Determine the [X, Y] coordinate at the center of the cell enclosing the given text.  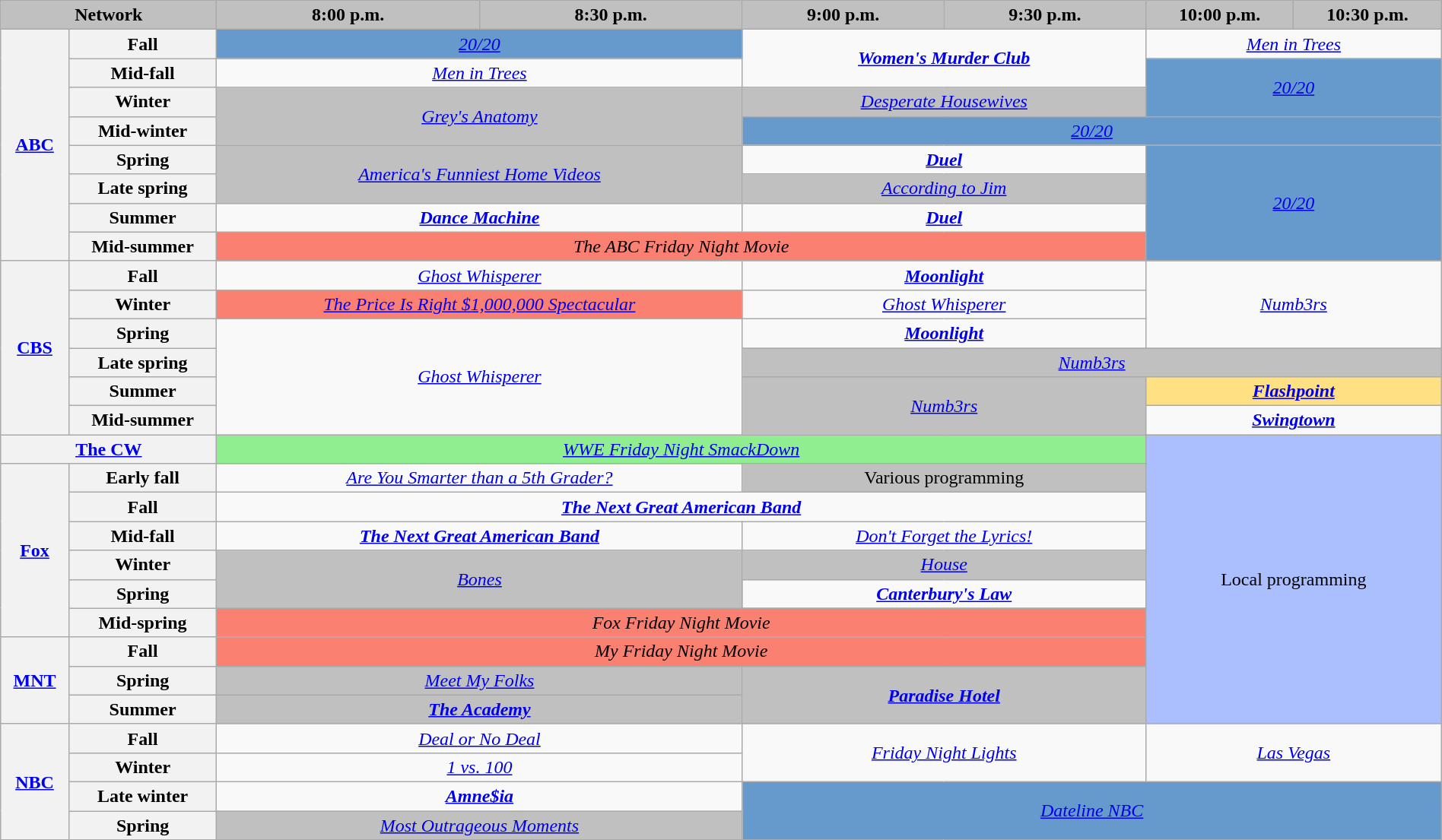
NBC [35, 781]
Flashpoint [1293, 391]
Late winter [143, 796]
Grey's Anatomy [479, 116]
Are You Smarter than a 5th Grader? [479, 478]
1 vs. 100 [479, 767]
Desperate Housewives [944, 102]
Mid-winter [143, 131]
Early fall [143, 478]
9:00 p.m. [843, 15]
Paradise Hotel [944, 695]
Amne$ia [479, 796]
Dateline NBC [1092, 810]
The Price Is Right $1,000,000 Spectacular [479, 304]
Don't Forget the Lyrics! [944, 536]
According to Jim [944, 189]
House [944, 565]
8:30 p.m. [611, 15]
8:00 p.m. [348, 15]
10:00 p.m. [1219, 15]
Most Outrageous Moments [479, 825]
WWE Friday Night SmackDown [681, 449]
ABC [35, 145]
Las Vegas [1293, 753]
Meet My Folks [479, 680]
MNT [35, 680]
The Academy [479, 709]
My Friday Night Movie [681, 651]
America's Funniest Home Videos [479, 174]
Bones [479, 579]
Local programming [1293, 579]
Network [109, 15]
10:30 p.m. [1367, 15]
Fox Friday Night Movie [681, 623]
Swingtown [1293, 420]
CBS [35, 347]
Canterbury's Law [944, 594]
Deal or No Deal [479, 738]
Women's Murder Club [944, 59]
9:30 p.m. [1045, 15]
Various programming [944, 478]
Friday Night Lights [944, 753]
Fox [35, 550]
The CW [109, 449]
Mid-spring [143, 623]
The ABC Friday Night Movie [681, 246]
Dance Machine [479, 217]
